Scan for the cell matching the given text and deliver its [X, Y] coordinate at center. 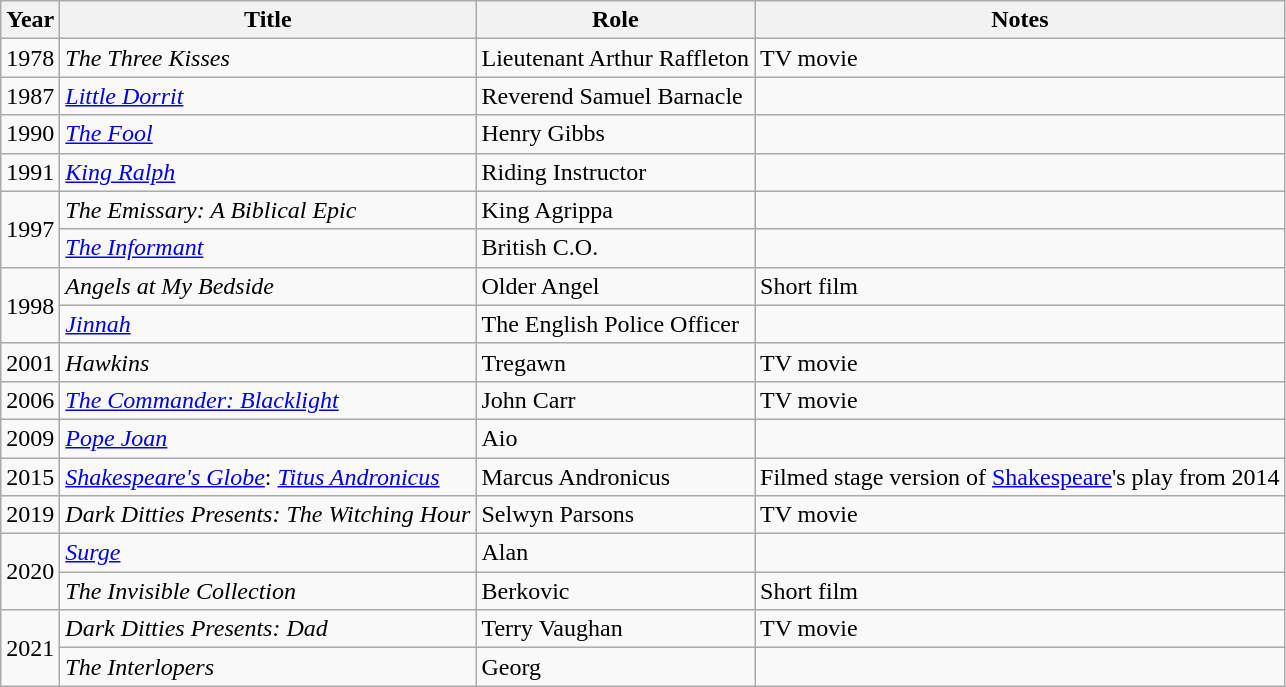
Aio [616, 438]
Older Angel [616, 286]
2019 [30, 515]
2015 [30, 477]
1990 [30, 134]
Jinnah [268, 324]
The Commander: Blacklight [268, 400]
Little Dorrit [268, 96]
Selwyn Parsons [616, 515]
Notes [1020, 20]
John Carr [616, 400]
The Fool [268, 134]
Tregawn [616, 362]
Pope Joan [268, 438]
Lieutenant Arthur Raffleton [616, 58]
Title [268, 20]
Terry Vaughan [616, 629]
Dark Ditties Presents: The Witching Hour [268, 515]
The Emissary: A Biblical Epic [268, 210]
1991 [30, 172]
Alan [616, 553]
1998 [30, 305]
Angels at My Bedside [268, 286]
2001 [30, 362]
Year [30, 20]
King Agrippa [616, 210]
2009 [30, 438]
British C.O. [616, 248]
Surge [268, 553]
2006 [30, 400]
The Invisible Collection [268, 591]
1997 [30, 229]
2020 [30, 572]
Role [616, 20]
1978 [30, 58]
1987 [30, 96]
The Interlopers [268, 667]
Georg [616, 667]
King Ralph [268, 172]
The Informant [268, 248]
Filmed stage version of Shakespeare's play from 2014 [1020, 477]
Dark Ditties Presents: Dad [268, 629]
Berkovic [616, 591]
Shakespeare's Globe: Titus Andronicus [268, 477]
2021 [30, 648]
Marcus Andronicus [616, 477]
Hawkins [268, 362]
Henry Gibbs [616, 134]
Riding Instructor [616, 172]
Reverend Samuel Barnacle [616, 96]
The English Police Officer [616, 324]
The Three Kisses [268, 58]
